Find where the given text appears and provide that cell's center as (X, Y) coordinate. 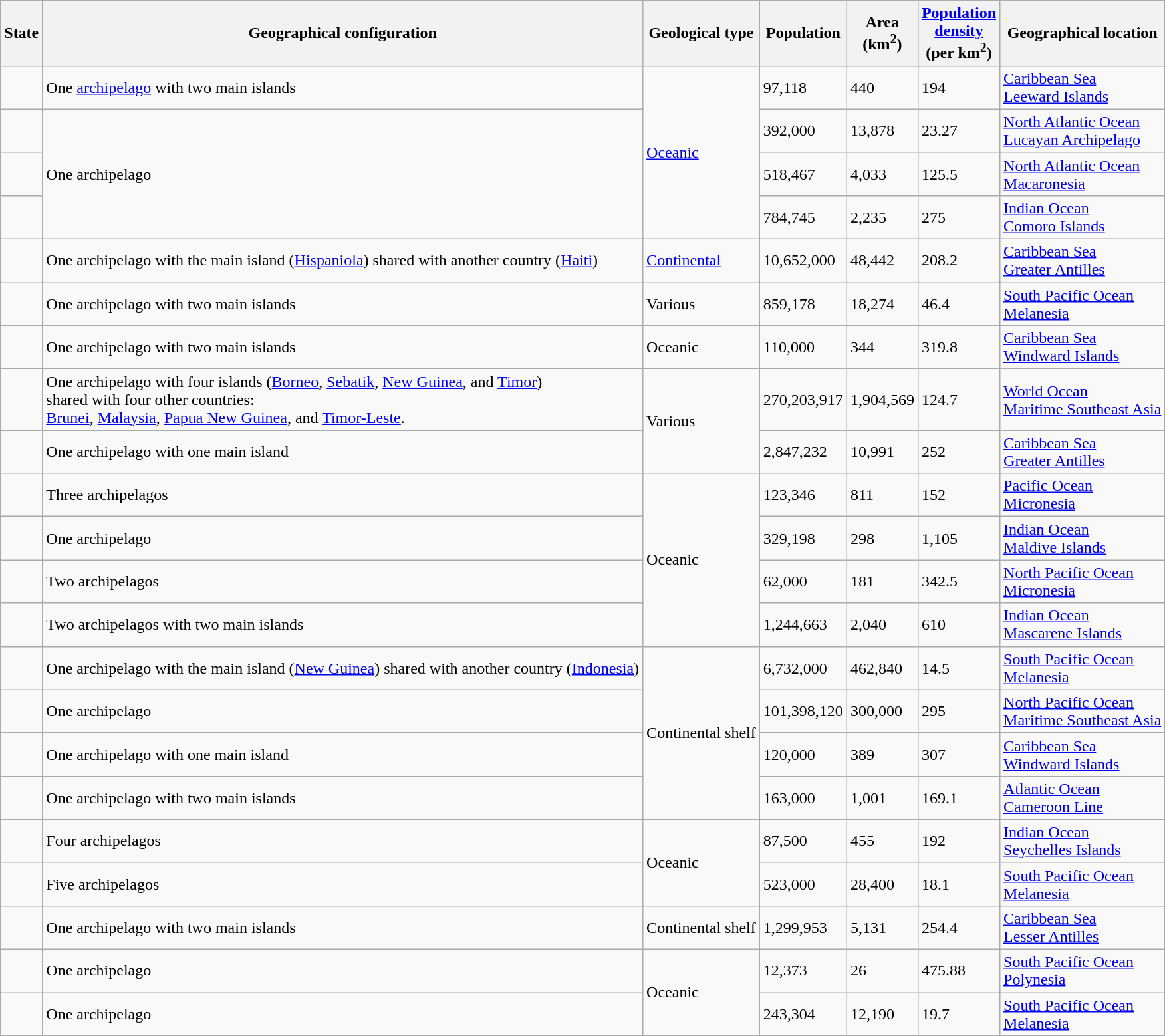
48,442 (882, 261)
One archipelago with the main island (Hispaniola) shared with another country (Haiti) (343, 261)
319.8 (959, 347)
2,040 (882, 625)
South Pacific OceanPolynesia (1083, 971)
101,398,120 (803, 712)
125.5 (959, 174)
Area(km2) (882, 33)
4,033 (882, 174)
North Atlantic OceanMacaronesia (1083, 174)
169.1 (959, 798)
28,400 (882, 884)
208.2 (959, 261)
1,299,953 (803, 927)
298 (882, 539)
14.5 (959, 668)
One archipelago with the main island (New Guinea) shared with another country (Indonesia) (343, 668)
62,000 (803, 581)
10,991 (882, 452)
Geographical location (1083, 33)
Caribbean SeaLesser Antilles (1083, 927)
344 (882, 347)
Atlantic OceanCameroon Line (1083, 798)
10,652,000 (803, 261)
North Pacific OceanMicronesia (1083, 581)
120,000 (803, 754)
46.4 (959, 305)
610 (959, 625)
270,203,917 (803, 400)
Continental (702, 261)
North Atlantic OceanLucayan Archipelago (1083, 130)
124.7 (959, 400)
295 (959, 712)
12,190 (882, 1015)
462,840 (882, 668)
110,000 (803, 347)
12,373 (803, 971)
163,000 (803, 798)
181 (882, 581)
Indian OceanComoro Islands (1083, 217)
275 (959, 217)
Geological type (702, 33)
523,000 (803, 884)
13,878 (882, 130)
Three archipelagos (343, 495)
Indian OceanMaldive Islands (1083, 539)
Geographical configuration (343, 33)
192 (959, 841)
23.27 (959, 130)
329,198 (803, 539)
518,467 (803, 174)
18.1 (959, 884)
2,847,232 (803, 452)
859,178 (803, 305)
1,244,663 (803, 625)
Caribbean SeaLeeward Islands (1083, 88)
811 (882, 495)
World OceanMaritime Southeast Asia (1083, 400)
18,274 (882, 305)
1,001 (882, 798)
455 (882, 841)
123,346 (803, 495)
97,118 (803, 88)
475.88 (959, 971)
1,904,569 (882, 400)
440 (882, 88)
6,732,000 (803, 668)
300,000 (882, 712)
5,131 (882, 927)
342.5 (959, 581)
2,235 (882, 217)
Five archipelagos (343, 884)
252 (959, 452)
Four archipelagos (343, 841)
Population (803, 33)
State (21, 33)
243,304 (803, 1015)
Indian OceanSeychelles Islands (1083, 841)
19.7 (959, 1015)
Pacific OceanMicronesia (1083, 495)
784,745 (803, 217)
87,500 (803, 841)
North Pacific OceanMaritime Southeast Asia (1083, 712)
254.4 (959, 927)
1,105 (959, 539)
194 (959, 88)
Two archipelagos (343, 581)
Two archipelagos with two main islands (343, 625)
152 (959, 495)
Indian OceanMascarene Islands (1083, 625)
389 (882, 754)
Populationdensity(per km2) (959, 33)
392,000 (803, 130)
307 (959, 754)
26 (882, 971)
